Output the (X, Y) coordinate of the center of the cell containing the given text.  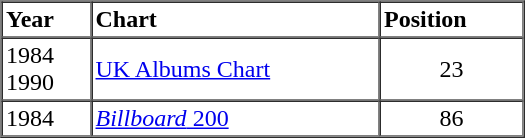
Position (451, 20)
Year (47, 20)
UK Albums Chart (235, 70)
19841990 (47, 70)
Chart (235, 20)
1984 (47, 118)
86 (451, 118)
Billboard 200 (235, 118)
23 (451, 70)
